Capture the cell that displays the provided text and extract its (X, Y) central coordinate. 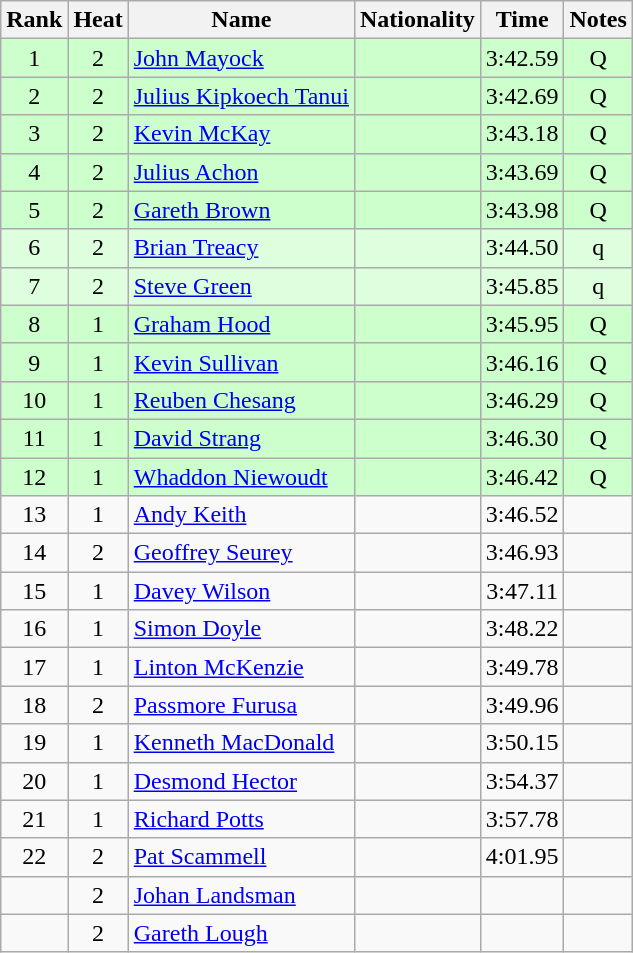
Steve Green (241, 286)
15 (34, 591)
3:48.22 (522, 629)
3:47.11 (522, 591)
3:42.59 (522, 58)
3:45.85 (522, 286)
Gareth Lough (241, 933)
Andy Keith (241, 515)
John Mayock (241, 58)
David Strang (241, 438)
Whaddon Niewoudt (241, 477)
3:43.18 (522, 134)
Heat (98, 20)
Graham Hood (241, 324)
4:01.95 (522, 857)
18 (34, 705)
Kevin McKay (241, 134)
20 (34, 781)
3:46.93 (522, 553)
21 (34, 819)
14 (34, 553)
Julius Kipkoech Tanui (241, 96)
Passmore Furusa (241, 705)
12 (34, 477)
3 (34, 134)
Notes (598, 20)
3:46.30 (522, 438)
16 (34, 629)
3:45.95 (522, 324)
Gareth Brown (241, 210)
Julius Achon (241, 172)
Rank (34, 20)
Linton McKenzie (241, 667)
3:54.37 (522, 781)
13 (34, 515)
8 (34, 324)
17 (34, 667)
5 (34, 210)
3:43.69 (522, 172)
3:42.69 (522, 96)
19 (34, 743)
Richard Potts (241, 819)
3:46.52 (522, 515)
Kevin Sullivan (241, 362)
3:50.15 (522, 743)
Davey Wilson (241, 591)
Nationality (417, 20)
3:46.16 (522, 362)
Kenneth MacDonald (241, 743)
3:57.78 (522, 819)
Pat Scammell (241, 857)
Time (522, 20)
11 (34, 438)
Brian Treacy (241, 248)
9 (34, 362)
3:49.96 (522, 705)
Simon Doyle (241, 629)
Desmond Hector (241, 781)
3:43.98 (522, 210)
3:44.50 (522, 248)
3:49.78 (522, 667)
Name (241, 20)
Reuben Chesang (241, 400)
Geoffrey Seurey (241, 553)
6 (34, 248)
22 (34, 857)
4 (34, 172)
10 (34, 400)
Johan Landsman (241, 895)
3:46.29 (522, 400)
7 (34, 286)
3:46.42 (522, 477)
